Pinpoint the cell where the given text exists, returning its [x, y] midpoint coordinate. 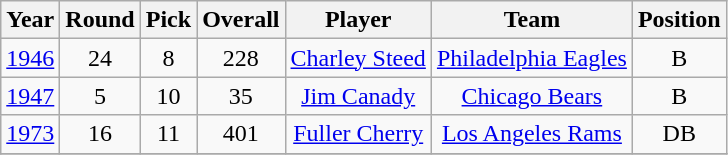
1973 [30, 134]
Overall [241, 20]
Chicago Bears [532, 96]
5 [100, 96]
Player [358, 20]
Round [100, 20]
Year [30, 20]
Philadelphia Eagles [532, 58]
24 [100, 58]
Los Angeles Rams [532, 134]
8 [168, 58]
1947 [30, 96]
Team [532, 20]
Pick [168, 20]
DB [679, 134]
Position [679, 20]
Fuller Cherry [358, 134]
11 [168, 134]
35 [241, 96]
Charley Steed [358, 58]
10 [168, 96]
401 [241, 134]
228 [241, 58]
16 [100, 134]
Jim Canady [358, 96]
1946 [30, 58]
